Detect which cell encompasses the target text, then output its [x, y] center coordinate. 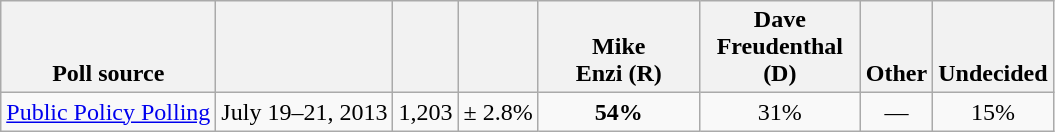
July 19–21, 2013 [304, 112]
Undecided [993, 47]
DaveFreudenthal (D) [780, 47]
15% [993, 112]
Poll source [108, 47]
1,203 [426, 112]
± 2.8% [498, 112]
Other [896, 47]
54% [618, 112]
— [896, 112]
31% [780, 112]
MikeEnzi (R) [618, 47]
Public Policy Polling [108, 112]
